Pinpoint the cell where the given text exists, returning its (x, y) midpoint coordinate. 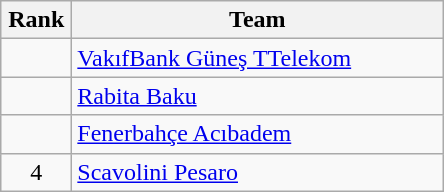
Rank (36, 20)
Scavolini Pesaro (258, 172)
4 (36, 172)
Fenerbahçe Acıbadem (258, 134)
Rabita Baku (258, 96)
VakıfBank Güneş TTelekom (258, 58)
Team (258, 20)
